Detect which cell encompasses the target text, then output its [x, y] center coordinate. 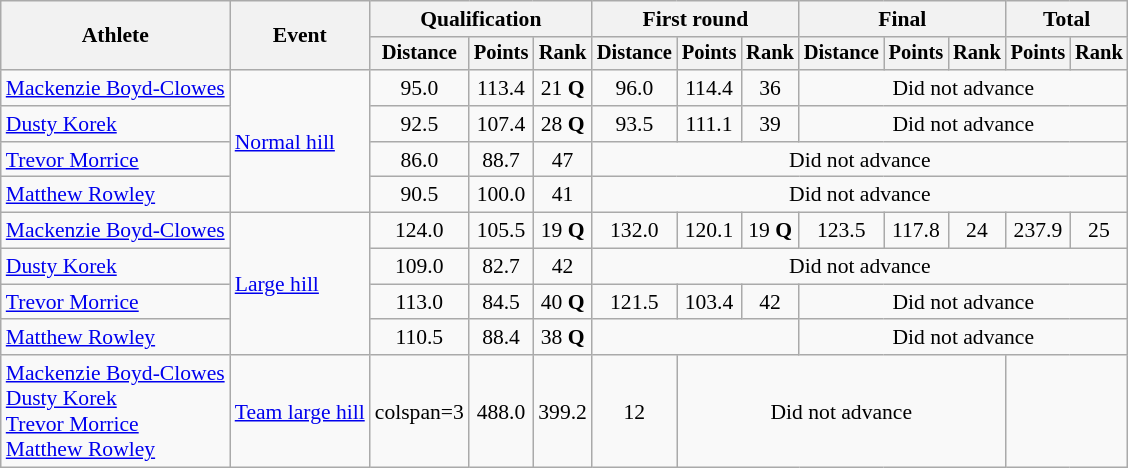
24 [977, 231]
36 [770, 88]
105.5 [501, 231]
88.4 [501, 338]
96.0 [634, 88]
113.0 [420, 302]
88.7 [501, 160]
82.7 [501, 267]
90.5 [420, 195]
109.0 [420, 267]
Final [902, 19]
110.5 [420, 338]
95.0 [420, 88]
92.5 [420, 124]
47 [562, 160]
103.4 [709, 302]
100.0 [501, 195]
Qualification [481, 19]
38 Q [562, 338]
39 [770, 124]
120.1 [709, 231]
Normal hill [300, 141]
132.0 [634, 231]
399.2 [562, 411]
40 Q [562, 302]
86.0 [420, 160]
12 [634, 411]
111.1 [709, 124]
113.4 [501, 88]
First round [696, 19]
25 [1099, 231]
colspan=3 [420, 411]
93.5 [634, 124]
21 Q [562, 88]
Event [300, 36]
Total [1067, 19]
28 Q [562, 124]
117.8 [916, 231]
121.5 [634, 302]
Large hill [300, 284]
41 [562, 195]
Mackenzie Boyd-ClowesDusty KorekTrevor MorriceMatthew Rowley [116, 411]
Athlete [116, 36]
107.4 [501, 124]
237.9 [1038, 231]
488.0 [501, 411]
123.5 [842, 231]
124.0 [420, 231]
84.5 [501, 302]
Team large hill [300, 411]
114.4 [709, 88]
